For the text-containing cell, return its midpoint in (X, Y) coordinate format. 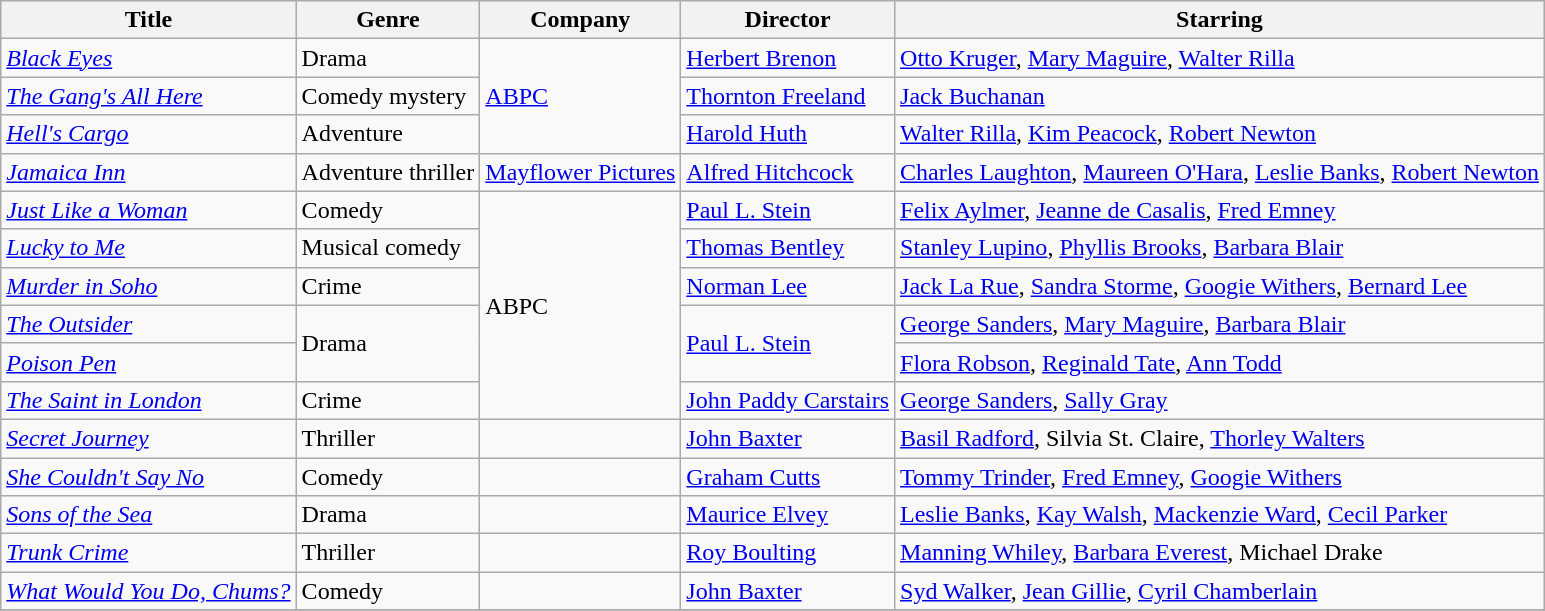
Jack Buchanan (1220, 96)
George Sanders, Sally Gray (1220, 400)
Murder in Soho (148, 286)
Flora Robson, Reginald Tate, Ann Todd (1220, 362)
The Outsider (148, 324)
Maurice Elvey (788, 515)
Adventure (388, 134)
Mayflower Pictures (580, 172)
Just Like a Woman (148, 210)
Felix Aylmer, Jeanne de Casalis, Fred Emney (1220, 210)
Poison Pen (148, 362)
Title (148, 20)
Manning Whiley, Barbara Everest, Michael Drake (1220, 553)
Walter Rilla, Kim Peacock, Robert Newton (1220, 134)
Herbert Brenon (788, 58)
Adventure thriller (388, 172)
Graham Cutts (788, 477)
George Sanders, Mary Maguire, Barbara Blair (1220, 324)
Norman Lee (788, 286)
Company (580, 20)
Musical comedy (388, 248)
Genre (388, 20)
Leslie Banks, Kay Walsh, Mackenzie Ward, Cecil Parker (1220, 515)
Harold Huth (788, 134)
Thornton Freeland (788, 96)
Syd Walker, Jean Gillie, Cyril Chamberlain (1220, 591)
Thomas Bentley (788, 248)
John Paddy Carstairs (788, 400)
Jack La Rue, Sandra Storme, Googie Withers, Bernard Lee (1220, 286)
Black Eyes (148, 58)
Stanley Lupino, Phyllis Brooks, Barbara Blair (1220, 248)
Director (788, 20)
Sons of the Sea (148, 515)
Secret Journey (148, 438)
The Gang's All Here (148, 96)
She Couldn't Say No (148, 477)
Lucky to Me (148, 248)
The Saint in London (148, 400)
Otto Kruger, Mary Maguire, Walter Rilla (1220, 58)
Trunk Crime (148, 553)
Jamaica Inn (148, 172)
Roy Boulting (788, 553)
Hell's Cargo (148, 134)
Alfred Hitchcock (788, 172)
Starring (1220, 20)
Charles Laughton, Maureen O'Hara, Leslie Banks, Robert Newton (1220, 172)
Basil Radford, Silvia St. Claire, Thorley Walters (1220, 438)
Comedy mystery (388, 96)
What Would You Do, Chums? (148, 591)
Tommy Trinder, Fred Emney, Googie Withers (1220, 477)
